Return (X, Y) of the center of cell containing provided text 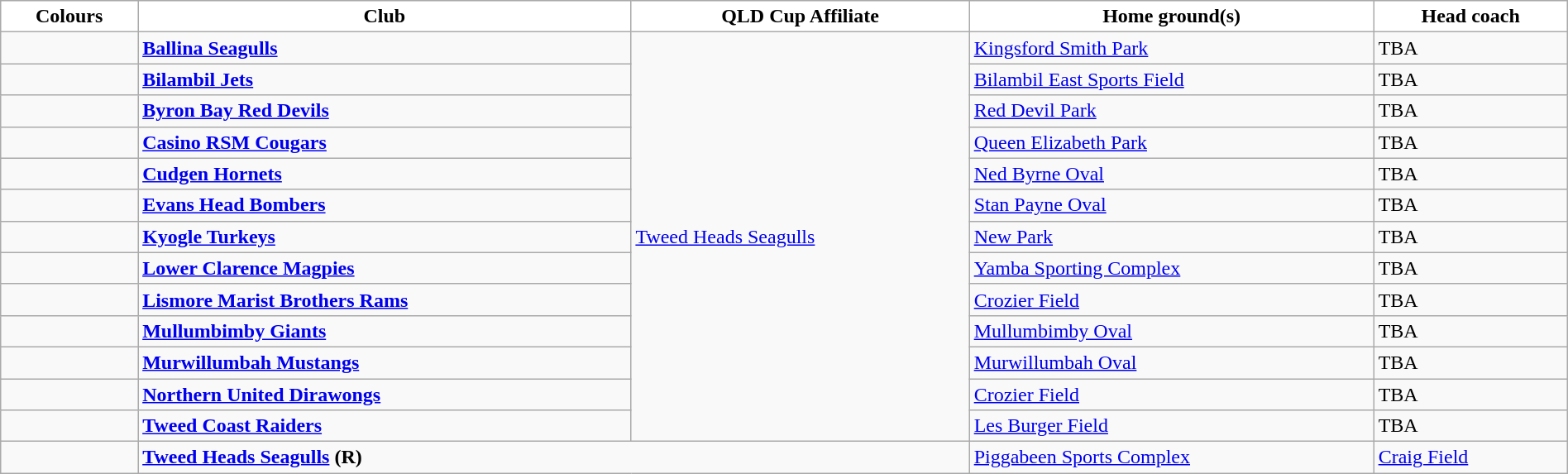
Ned Byrne Oval (1171, 174)
Murwillumbah Oval (1171, 362)
Les Burger Field (1171, 426)
Bilambil East Sports Field (1171, 79)
QLD Cup Affiliate (801, 17)
Cudgen Hornets (385, 174)
Lismore Marist Brothers Rams (385, 299)
Tweed Coast Raiders (385, 426)
Kingsford Smith Park (1171, 48)
Tweed Heads Seagulls (801, 237)
Home ground(s) (1171, 17)
Head coach (1470, 17)
Byron Bay Red Devils (385, 111)
Ballina Seagulls (385, 48)
Kyogle Turkeys (385, 237)
Colours (69, 17)
Northern United Dirawongs (385, 395)
Craig Field (1470, 457)
Lower Clarence Magpies (385, 268)
Casino RSM Cougars (385, 142)
New Park (1171, 237)
Tweed Heads Seagulls (R) (554, 457)
Mullumbimby Oval (1171, 331)
Red Devil Park (1171, 111)
Piggabeen Sports Complex (1171, 457)
Evans Head Bombers (385, 205)
Queen Elizabeth Park (1171, 142)
Murwillumbah Mustangs (385, 362)
Club (385, 17)
Yamba Sporting Complex (1171, 268)
Stan Payne Oval (1171, 205)
Mullumbimby Giants (385, 331)
Bilambil Jets (385, 79)
